Pinpoint the cell where the given text exists, returning its [X, Y] midpoint coordinate. 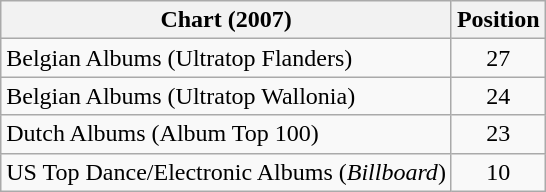
27 [498, 58]
Position [498, 20]
Dutch Albums (Album Top 100) [226, 134]
10 [498, 172]
US Top Dance/Electronic Albums (Billboard) [226, 172]
Chart (2007) [226, 20]
23 [498, 134]
Belgian Albums (Ultratop Wallonia) [226, 96]
Belgian Albums (Ultratop Flanders) [226, 58]
24 [498, 96]
